Scan for the cell matching the given text and deliver its (X, Y) coordinate at center. 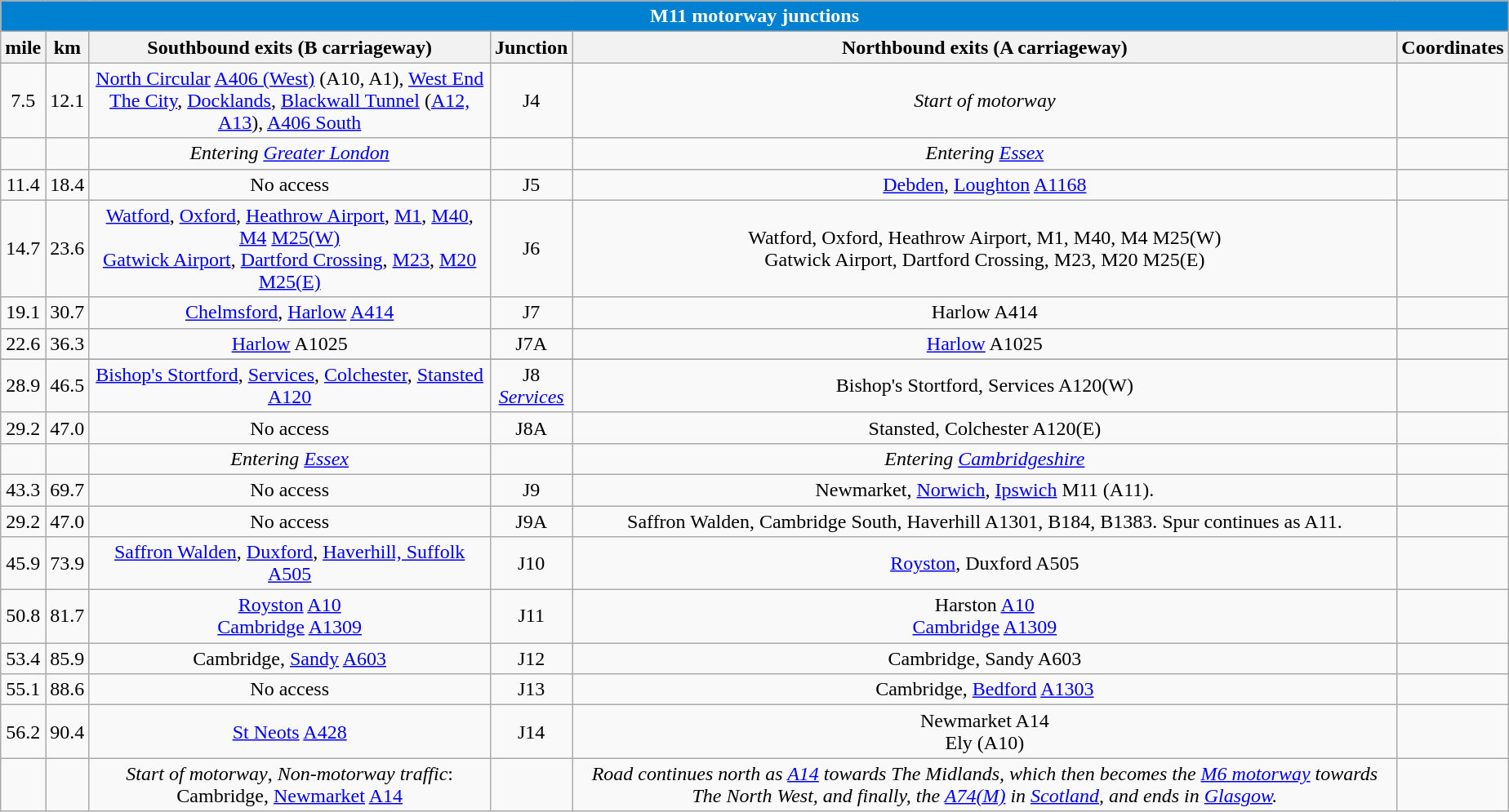
7.5 (23, 100)
73.9 (67, 563)
J7A (531, 344)
69.7 (67, 490)
Debden, Loughton A1168 (985, 184)
90.4 (67, 731)
53.4 (23, 659)
50.8 (23, 617)
43.3 (23, 490)
81.7 (67, 617)
Harston A10Cambridge A1309 (985, 617)
J8Services (531, 385)
18.4 (67, 184)
mile (23, 47)
12.1 (67, 100)
14.7 (23, 248)
Cambridge, Bedford A1303 (985, 690)
M11 motorway junctions (754, 16)
Northbound exits (A carriageway) (985, 47)
56.2 (23, 731)
Stansted, Colchester A120(E) (985, 428)
J7 (531, 313)
Coordinates (1453, 47)
Start of motorway, Non-motorway traffic: Cambridge, Newmarket A14 (290, 785)
Newmarket, Norwich, Ipswich M11 (A11). (985, 490)
55.1 (23, 690)
J8A (531, 428)
11.4 (23, 184)
Bishop's Stortford, Services, Colchester, Stansted A120 (290, 385)
St Neots A428 (290, 731)
Royston, Duxford A505 (985, 563)
Newmarket A14Ely (A10) (985, 731)
46.5 (67, 385)
22.6 (23, 344)
Entering Cambridgeshire (985, 459)
J4 (531, 100)
Harlow A414 (985, 313)
Saffron Walden, Duxford, Haverhill, Suffolk A505 (290, 563)
J11 (531, 617)
J9 (531, 490)
J13 (531, 690)
23.6 (67, 248)
30.7 (67, 313)
Saffron Walden, Cambridge South, Haverhill A1301, B184, B1383. Spur continues as A11. (985, 521)
km (67, 47)
Royston A10Cambridge A1309 (290, 617)
J6 (531, 248)
Southbound exits (B carriageway) (290, 47)
28.9 (23, 385)
19.1 (23, 313)
J10 (531, 563)
Bishop's Stortford, Services A120(W) (985, 385)
J12 (531, 659)
Junction (531, 47)
J14 (531, 731)
North Circular A406 (West) (A10, A1), West End The City, Docklands, Blackwall Tunnel (A12, A13), A406 South (290, 100)
J9A (531, 521)
88.6 (67, 690)
45.9 (23, 563)
Chelmsford, Harlow A414 (290, 313)
J5 (531, 184)
Entering Greater London (290, 153)
Start of motorway (985, 100)
85.9 (67, 659)
36.3 (67, 344)
Watford, Oxford, Heathrow Airport, M1, M40, M4 M25(W) Gatwick Airport, Dartford Crossing, M23, M20 M25(E) (290, 248)
Watford, Oxford, Heathrow Airport, M1, M40, M4 M25(W)Gatwick Airport, Dartford Crossing, M23, M20 M25(E) (985, 248)
